Identify which cell holds the provided text, then report its (X, Y) central coordinate. 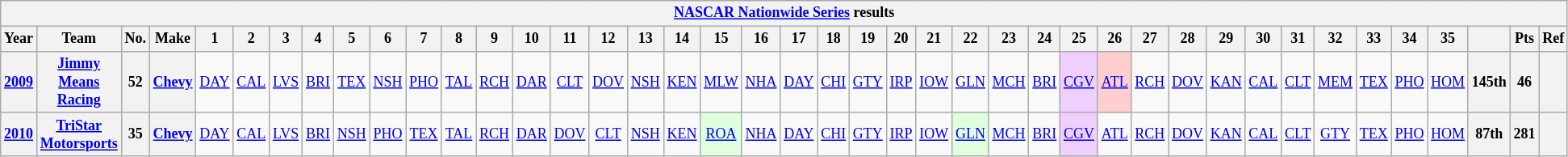
NASCAR Nationwide Series results (784, 13)
Team (79, 39)
No. (136, 39)
34 (1409, 39)
3 (286, 39)
MEM (1336, 82)
28 (1188, 39)
12 (608, 39)
33 (1374, 39)
2010 (19, 134)
16 (761, 39)
281 (1524, 134)
Jimmy Means Racing (79, 82)
ROA (721, 134)
7 (424, 39)
22 (971, 39)
2009 (19, 82)
18 (834, 39)
Year (19, 39)
14 (682, 39)
17 (799, 39)
30 (1264, 39)
52 (136, 82)
19 (868, 39)
145th (1489, 82)
1 (215, 39)
15 (721, 39)
20 (901, 39)
MLW (721, 82)
46 (1524, 82)
23 (1009, 39)
4 (318, 39)
2 (252, 39)
29 (1226, 39)
9 (495, 39)
27 (1150, 39)
Make (173, 39)
11 (570, 39)
87th (1489, 134)
24 (1044, 39)
8 (458, 39)
31 (1298, 39)
25 (1080, 39)
Ref (1553, 39)
Pts (1524, 39)
21 (935, 39)
26 (1114, 39)
32 (1336, 39)
13 (646, 39)
TriStar Motorsports (79, 134)
5 (352, 39)
6 (387, 39)
10 (531, 39)
